Detect which cell encompasses the target text, then output its (x, y) center coordinate. 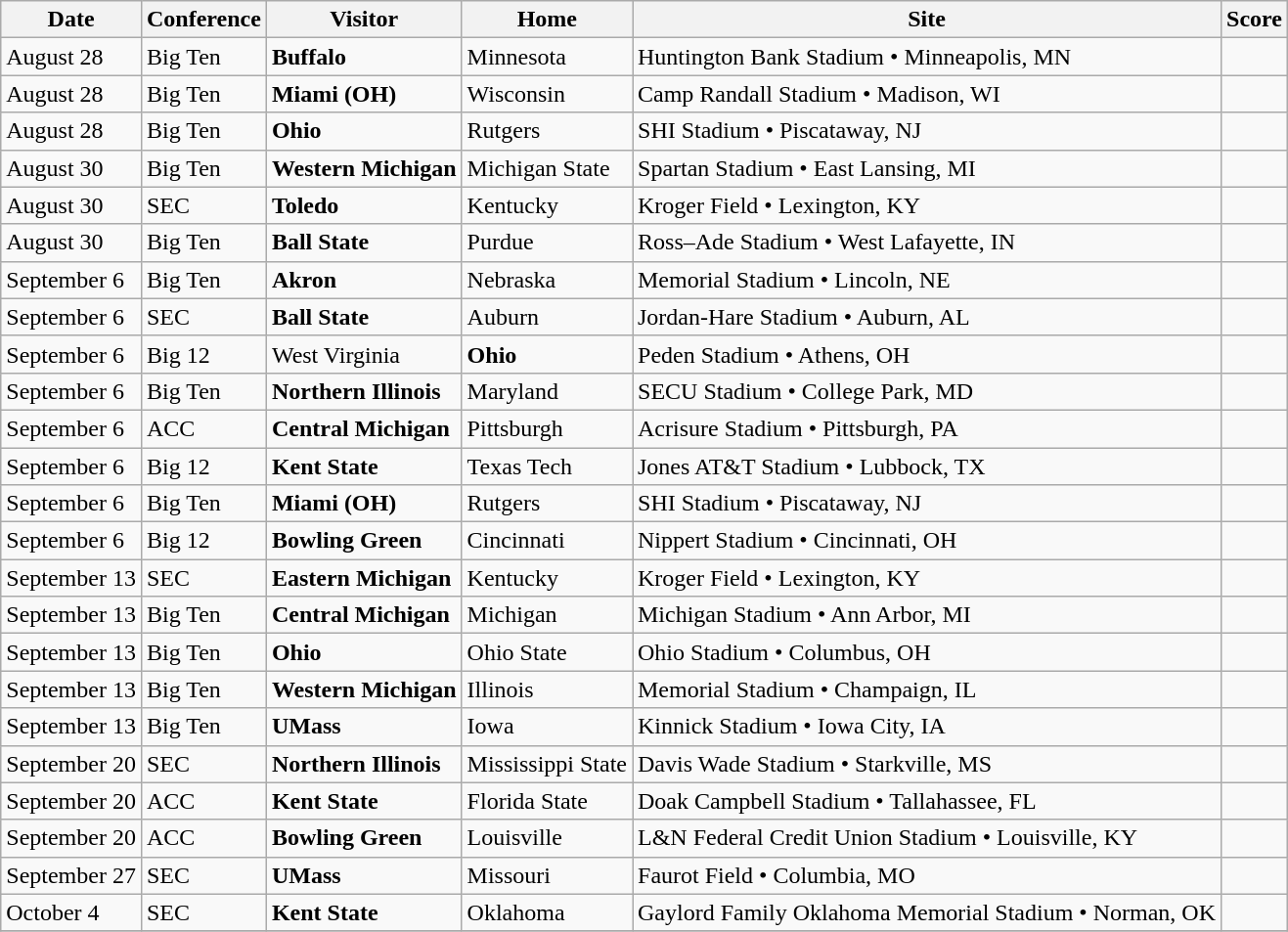
Cincinnati (547, 541)
Conference (203, 20)
Pittsburgh (547, 428)
Ohio State (547, 652)
Michigan State (547, 168)
Louisville (547, 838)
Texas Tech (547, 466)
Peden Stadium • Athens, OH (926, 354)
Florida State (547, 801)
Wisconsin (547, 94)
Buffalo (364, 57)
October 4 (71, 912)
Auburn (547, 317)
Jordan-Hare Stadium • Auburn, AL (926, 317)
Huntington Bank Stadium • Minneapolis, MN (926, 57)
Mississippi State (547, 764)
Jones AT&T Stadium • Lubbock, TX (926, 466)
Ohio Stadium • Columbus, OH (926, 652)
West Virginia (364, 354)
September 27 (71, 875)
Date (71, 20)
Michigan (547, 615)
Eastern Michigan (364, 578)
Site (926, 20)
Memorial Stadium • Lincoln, NE (926, 280)
Davis Wade Stadium • Starkville, MS (926, 764)
Nebraska (547, 280)
Acrisure Stadium • Pittsburgh, PA (926, 428)
Ross–Ade Stadium • West Lafayette, IN (926, 243)
Score (1255, 20)
Home (547, 20)
Purdue (547, 243)
Iowa (547, 727)
Toledo (364, 205)
Doak Campbell Stadium • Tallahassee, FL (926, 801)
Visitor (364, 20)
Akron (364, 280)
Kinnick Stadium • Iowa City, IA (926, 727)
Illinois (547, 689)
L&N Federal Credit Union Stadium • Louisville, KY (926, 838)
Michigan Stadium • Ann Arbor, MI (926, 615)
Camp Randall Stadium • Madison, WI (926, 94)
Oklahoma (547, 912)
Maryland (547, 391)
Nippert Stadium • Cincinnati, OH (926, 541)
Missouri (547, 875)
Memorial Stadium • Champaign, IL (926, 689)
SECU Stadium • College Park, MD (926, 391)
Minnesota (547, 57)
Gaylord Family Oklahoma Memorial Stadium • Norman, OK (926, 912)
Faurot Field • Columbia, MO (926, 875)
Spartan Stadium • East Lansing, MI (926, 168)
